Find where the given text appears and provide that cell's center as [X, Y] coordinate. 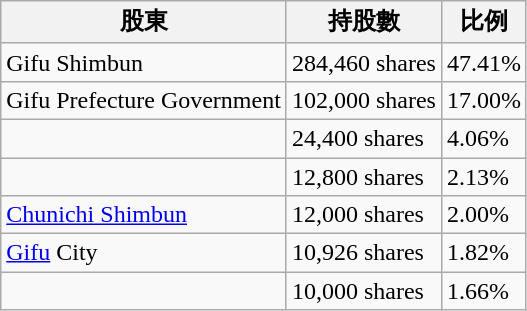
比例 [484, 22]
Chunichi Shimbun [144, 215]
12,800 shares [364, 177]
1.82% [484, 253]
10,926 shares [364, 253]
持股數 [364, 22]
Gifu City [144, 253]
股東 [144, 22]
47.41% [484, 62]
24,400 shares [364, 138]
17.00% [484, 100]
12,000 shares [364, 215]
10,000 shares [364, 291]
1.66% [484, 291]
102,000 shares [364, 100]
2.00% [484, 215]
4.06% [484, 138]
Gifu Prefecture Government [144, 100]
2.13% [484, 177]
Gifu Shimbun [144, 62]
284,460 shares [364, 62]
